Capture the cell that displays the provided text and extract its [x, y] central coordinate. 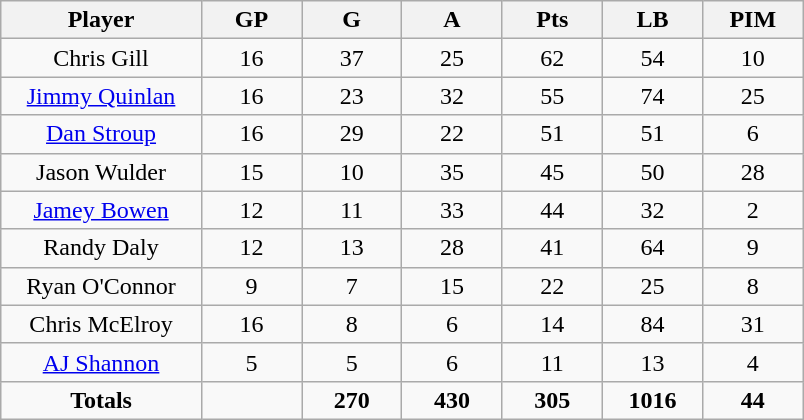
Jimmy Quinlan [102, 96]
84 [652, 324]
Chris Gill [102, 58]
Ryan O'Connor [102, 286]
LB [652, 20]
33 [452, 210]
Dan Stroup [102, 134]
14 [552, 324]
35 [452, 172]
64 [652, 248]
Totals [102, 400]
305 [552, 400]
31 [753, 324]
430 [452, 400]
54 [652, 58]
50 [652, 172]
1016 [652, 400]
AJ Shannon [102, 362]
62 [552, 58]
45 [552, 172]
A [452, 20]
37 [352, 58]
270 [352, 400]
23 [352, 96]
Player [102, 20]
PIM [753, 20]
55 [552, 96]
Chris McElroy [102, 324]
Pts [552, 20]
7 [352, 286]
Jason Wulder [102, 172]
29 [352, 134]
Jamey Bowen [102, 210]
41 [552, 248]
G [352, 20]
Randy Daly [102, 248]
GP [251, 20]
74 [652, 96]
2 [753, 210]
4 [753, 362]
